For the text-containing cell, return its midpoint in [X, Y] coordinate format. 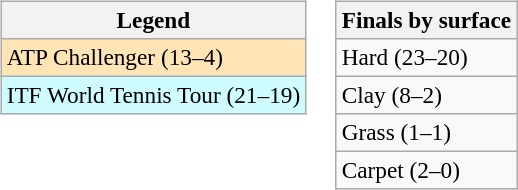
Carpet (2–0) [426, 171]
Hard (23–20) [426, 57]
Clay (8–2) [426, 95]
ITF World Tennis Tour (21–19) [153, 95]
Finals by surface [426, 20]
Legend [153, 20]
ATP Challenger (13–4) [153, 57]
Grass (1–1) [426, 133]
